Pinpoint the cell where the given text exists, returning its [X, Y] midpoint coordinate. 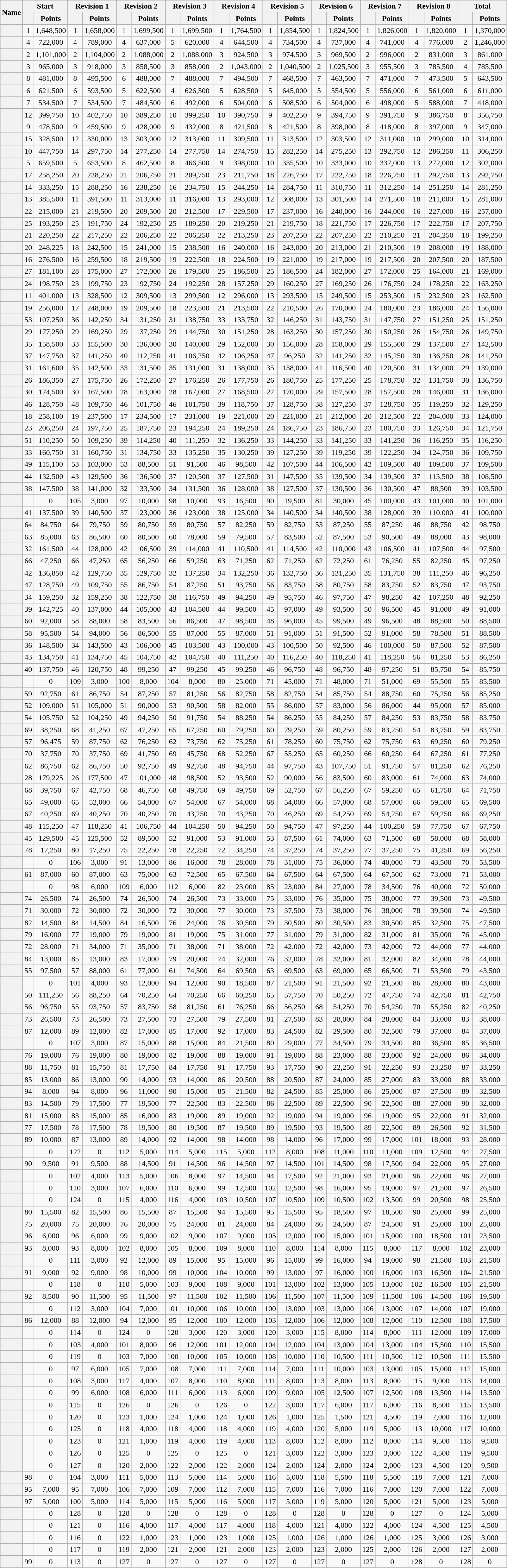
179,500 [197, 271]
212,000 [344, 416]
199,750 [99, 284]
23,500 [490, 1236]
130,250 [246, 452]
80,250 [344, 730]
296,000 [246, 296]
142,250 [99, 320]
918,000 [99, 67]
188,000 [490, 247]
103,000 [99, 464]
167,000 [197, 392]
316,000 [197, 199]
277,250 [148, 151]
207,750 [490, 223]
306,250 [490, 151]
50,000 [490, 886]
158,500 [51, 344]
75,000 [148, 874]
492,000 [197, 103]
31,500 [490, 1128]
621,500 [51, 91]
114,250 [148, 440]
459,500 [99, 127]
104,500 [197, 609]
161,600 [51, 368]
71,500 [392, 838]
77,750 [441, 826]
463,500 [344, 79]
310,750 [344, 187]
224,500 [246, 259]
43,000 [490, 983]
1,043,000 [246, 67]
87,750 [99, 742]
163,000 [148, 392]
303,500 [344, 139]
140,000 [197, 344]
303,000 [148, 139]
1,370,000 [490, 30]
134,000 [441, 368]
1,040,500 [294, 67]
142,725 [51, 609]
136,750 [490, 380]
145,250 [392, 356]
207,500 [441, 259]
335,500 [294, 163]
114,500 [294, 549]
1,826,000 [392, 30]
79,750 [99, 525]
243,000 [294, 247]
858,500 [148, 67]
176,750 [392, 284]
955,500 [392, 67]
969,500 [344, 54]
241,000 [148, 247]
74,500 [197, 971]
1,025,500 [344, 67]
Revision 3 [190, 6]
161,500 [51, 549]
71,750 [490, 790]
831,000 [441, 54]
223,500 [197, 308]
160,250 [294, 284]
198,750 [51, 284]
48,000 [344, 681]
95,500 [51, 633]
167,500 [99, 392]
105,750 [51, 717]
131,000 [197, 368]
41,750 [148, 754]
37,500 [294, 910]
314,000 [490, 139]
508,500 [294, 103]
356,750 [490, 115]
301,500 [344, 199]
Total [482, 6]
175,750 [99, 380]
152,000 [246, 344]
100,250 [392, 826]
643,500 [490, 79]
52,750 [294, 790]
47,500 [490, 923]
253,500 [392, 296]
271,500 [392, 199]
248,225 [51, 247]
69,000 [344, 971]
77,250 [490, 754]
79,500 [246, 537]
734,500 [294, 42]
248,000 [99, 308]
158,000 [344, 344]
215,000 [51, 211]
232,500 [441, 296]
Revision 2 [141, 6]
1,500 [344, 1417]
208,000 [441, 247]
106,000 [148, 645]
391,500 [99, 199]
36,000 [344, 862]
191,750 [99, 223]
220,250 [51, 235]
143,750 [344, 320]
473,500 [441, 79]
92,000 [51, 621]
39,750 [51, 790]
92,250 [490, 597]
385,500 [51, 199]
1,824,500 [344, 30]
121,750 [490, 428]
85,500 [490, 681]
554,500 [344, 91]
637,000 [148, 42]
394,750 [344, 115]
176,250 [197, 380]
861,000 [490, 54]
57,750 [294, 995]
622,500 [148, 91]
72,250 [344, 561]
333,000 [344, 163]
98,000 [490, 537]
399,250 [197, 115]
251,250 [441, 187]
401,000 [51, 296]
149,750 [490, 332]
302,000 [490, 163]
478,500 [51, 127]
281,000 [490, 199]
561,000 [441, 91]
25,500 [490, 1200]
447,750 [51, 151]
122,250 [392, 452]
116,500 [344, 368]
588,000 [441, 103]
653,500 [99, 163]
122,750 [148, 597]
124,000 [490, 416]
178,250 [441, 284]
144,750 [197, 332]
186,000 [441, 308]
209,750 [197, 175]
211,000 [441, 199]
107,750 [344, 766]
197,750 [99, 428]
217,000 [344, 259]
620,000 [197, 42]
858,000 [197, 67]
494,500 [246, 79]
187,500 [490, 259]
337,000 [392, 163]
132,250 [246, 573]
386,750 [441, 115]
Revision 8 [434, 6]
204,250 [441, 235]
113,500 [441, 476]
213,000 [344, 247]
Revision 4 [238, 6]
222,500 [197, 259]
347,000 [490, 127]
234,750 [197, 187]
89,500 [148, 838]
282,250 [294, 151]
644,500 [246, 42]
138,750 [197, 320]
52,000 [99, 802]
Name [11, 12]
45,750 [197, 754]
213,250 [246, 235]
38,250 [51, 730]
313,500 [294, 139]
49,000 [51, 802]
244,000 [392, 211]
391,750 [392, 115]
132,500 [51, 476]
141,000 [99, 488]
432,000 [197, 127]
95,000 [441, 705]
46,750 [148, 790]
83,250 [392, 730]
172,250 [148, 380]
137,000 [99, 609]
146,250 [294, 320]
136,850 [51, 573]
330,000 [99, 139]
106,750 [148, 826]
659,500 [51, 163]
47,750 [392, 995]
498,000 [392, 103]
238,500 [197, 247]
996,000 [392, 54]
178,750 [392, 380]
114,000 [197, 549]
242,500 [99, 247]
275,250 [344, 151]
182,000 [344, 271]
199,250 [490, 235]
51,000 [392, 681]
98,250 [392, 597]
1,648,500 [51, 30]
Start [45, 6]
129,250 [490, 404]
484,500 [148, 103]
84,750 [51, 525]
974,500 [294, 54]
177,500 [99, 778]
288,250 [99, 187]
133,500 [148, 488]
52,250 [246, 754]
776,000 [441, 42]
217,500 [392, 259]
428,000 [148, 127]
1,246,000 [490, 42]
50,250 [344, 995]
175,000 [99, 271]
249,500 [344, 296]
23,250 [441, 1067]
95,750 [294, 597]
15,750 [99, 1067]
211,750 [246, 175]
72,500 [197, 874]
67,750 [490, 826]
221,750 [344, 223]
312,250 [392, 187]
481,000 [51, 79]
462,500 [148, 163]
468,500 [294, 79]
92,500 [344, 645]
1,104,000 [99, 54]
466,500 [197, 163]
61,750 [441, 790]
125,000 [246, 513]
645,000 [294, 91]
741,000 [392, 42]
100,500 [294, 645]
256,000 [51, 308]
80,500 [148, 537]
77,000 [148, 971]
137,750 [51, 669]
169,000 [490, 271]
110,500 [246, 549]
55,500 [441, 681]
238,250 [148, 187]
258,250 [51, 175]
110,250 [51, 440]
Revision 1 [92, 6]
284,750 [294, 187]
109,250 [99, 440]
193,250 [51, 223]
308,000 [294, 199]
78,500 [441, 633]
237,500 [99, 416]
210,250 [392, 235]
180,000 [392, 308]
18,000 [441, 1140]
924,500 [246, 54]
219,750 [294, 223]
286,250 [441, 151]
259,500 [99, 259]
194,250 [197, 428]
146,000 [441, 392]
471,000 [392, 79]
219,250 [246, 223]
73,000 [441, 874]
1,854,500 [294, 30]
132,750 [294, 573]
293,000 [246, 199]
139,000 [490, 368]
85,250 [490, 693]
96,000 [294, 621]
115,100 [51, 464]
274,750 [246, 151]
495,500 [99, 79]
109,000 [51, 705]
150,250 [392, 332]
1,658,000 [99, 30]
389,250 [148, 115]
29,000 [294, 1043]
164,000 [441, 271]
135,250 [197, 452]
179,225 [51, 778]
1,764,500 [246, 30]
258,100 [51, 416]
1,820,000 [441, 30]
116,750 [197, 597]
11,750 [51, 1067]
136,500 [148, 476]
277,750 [197, 151]
162,500 [490, 296]
390,750 [246, 115]
96,475 [51, 742]
227,000 [441, 211]
299,000 [441, 139]
133,750 [246, 320]
118,750 [246, 404]
234,500 [148, 416]
272,000 [441, 163]
311,000 [392, 139]
402,750 [99, 115]
177,750 [246, 380]
402,250 [294, 115]
73,750 [197, 742]
29,500 [344, 1031]
181,100 [51, 271]
556,000 [392, 91]
98,750 [490, 525]
120,750 [99, 669]
148,500 [51, 645]
94,000 [99, 633]
34,250 [246, 850]
297,750 [99, 151]
217,250 [99, 235]
244,250 [246, 187]
78,000 [197, 537]
611,000 [490, 91]
281,250 [490, 187]
299,500 [197, 296]
276,500 [51, 259]
108,500 [490, 476]
257,000 [490, 211]
187,750 [148, 428]
293,500 [294, 296]
229,500 [246, 211]
144,250 [294, 440]
206,750 [148, 175]
397,000 [441, 127]
333,250 [51, 187]
174,500 [51, 392]
53,000 [490, 874]
204,000 [441, 416]
Revision 6 [336, 6]
154,750 [441, 332]
46,250 [294, 814]
737,000 [344, 42]
628,500 [246, 91]
593,500 [99, 91]
59,500 [441, 802]
626,500 [197, 91]
231,000 [197, 416]
965,000 [51, 67]
82,000 [246, 705]
192,750 [148, 284]
124,750 [441, 452]
Revision 5 [287, 6]
Revision 7 [385, 6]
1,101,000 [51, 54]
168,500 [246, 392]
97,000 [294, 609]
78,250 [294, 742]
228,250 [99, 175]
115,250 [51, 826]
126,750 [441, 428]
33,250 [490, 1067]
237,000 [294, 211]
112,250 [148, 356]
66,500 [392, 971]
789,000 [99, 42]
722,000 [51, 42]
399,750 [51, 115]
213,500 [246, 308]
125,500 [99, 838]
143,500 [99, 645]
186,350 [51, 380]
